Return the [X, Y] coordinate for the center point of the cell that contains the specified text.  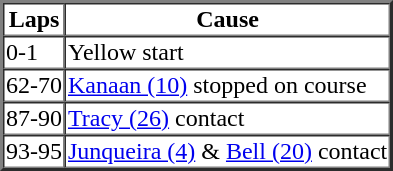
Cause [228, 20]
Yellow start [228, 52]
87-90 [34, 118]
Junqueira (4) & Bell (20) contact [228, 152]
93-95 [34, 152]
0-1 [34, 52]
Kanaan (10) stopped on course [228, 86]
Laps [34, 20]
Tracy (26) contact [228, 118]
62-70 [34, 86]
